Determine the (x, y) coordinate at the center of the cell enclosing the given text.  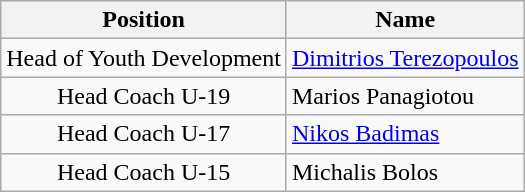
Nikos Badimas (405, 134)
Head Coach U-17 (144, 134)
Michalis Bolos (405, 172)
Marios Panagiotou (405, 96)
Dimitrios Terezopoulos (405, 58)
Position (144, 20)
Head Coach U-15 (144, 172)
Head of Youth Development (144, 58)
Head Coach U-19 (144, 96)
Name (405, 20)
